Capture the cell that displays the provided text and extract its [X, Y] central coordinate. 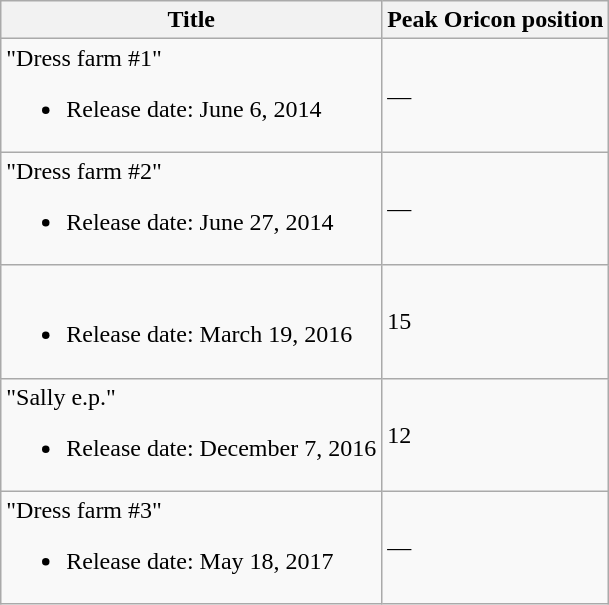
Peak Oricon position [496, 20]
12 [496, 434]
Release date: March 19, 2016 [192, 322]
"Sally e.p."Release date: December 7, 2016 [192, 434]
"Dress farm #1"Release date: June 6, 2014 [192, 96]
"Dress farm #2"Release date: June 27, 2014 [192, 208]
15 [496, 322]
Title [192, 20]
"Dress farm #3"Release date: May 18, 2017 [192, 548]
